Return the (X, Y) coordinate for the center point of the cell that contains the specified text.  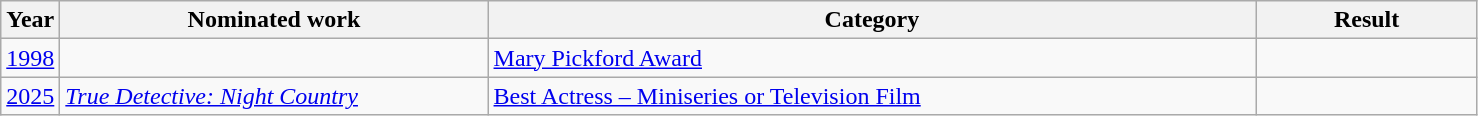
Mary Pickford Award (872, 58)
Category (872, 20)
1998 (30, 58)
Year (30, 20)
Result (1366, 20)
True Detective: Night Country (274, 96)
2025 (30, 96)
Best Actress – Miniseries or Television Film (872, 96)
Nominated work (274, 20)
